Determine the [x, y] coordinate at the center of the cell enclosing the given text.  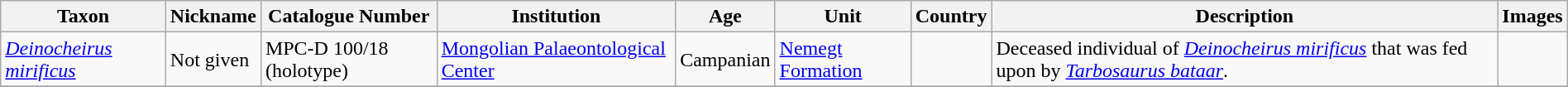
Country [951, 17]
Images [1532, 17]
Campanian [725, 60]
Catalogue Number [349, 17]
Description [1245, 17]
Unit [843, 17]
Nickname [213, 17]
Deinocheirus mirificus [84, 60]
MPC-D 100/18 (holotype) [349, 60]
Nemegt Formation [843, 60]
Not given [213, 60]
Institution [556, 17]
Age [725, 17]
Deceased individual of Deinocheirus mirificus that was fed upon by Tarbosaurus bataar. [1245, 60]
Taxon [84, 17]
Mongolian Palaeontological Center [556, 60]
